Output the [X, Y] coordinate of the center of the cell containing the given text.  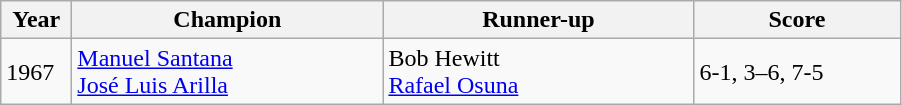
Manuel Santana José Luis Arilla [228, 72]
1967 [36, 72]
6-1, 3–6, 7-5 [797, 72]
Score [797, 20]
Runner-up [538, 20]
Year [36, 20]
Champion [228, 20]
Bob Hewitt Rafael Osuna [538, 72]
